Capture the cell that displays the provided text and extract its (X, Y) central coordinate. 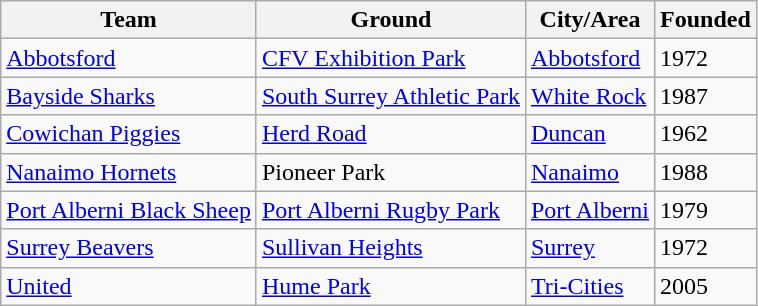
South Surrey Athletic Park (390, 96)
Sullivan Heights (390, 248)
2005 (706, 286)
Founded (706, 20)
Port Alberni Rugby Park (390, 210)
1979 (706, 210)
Team (129, 20)
Tri-Cities (590, 286)
White Rock (590, 96)
Herd Road (390, 134)
Surrey Beavers (129, 248)
United (129, 286)
Cowichan Piggies (129, 134)
Duncan (590, 134)
Surrey (590, 248)
City/Area (590, 20)
CFV Exhibition Park (390, 58)
Pioneer Park (390, 172)
Port Alberni (590, 210)
Ground (390, 20)
Nanaimo (590, 172)
Bayside Sharks (129, 96)
1988 (706, 172)
1962 (706, 134)
Hume Park (390, 286)
1987 (706, 96)
Port Alberni Black Sheep (129, 210)
Nanaimo Hornets (129, 172)
